Output the (x, y) coordinate of the center of the cell containing the given text.  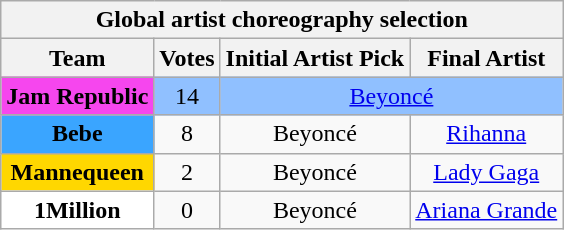
2 (187, 172)
Ariana Grande (486, 210)
Team (78, 58)
Rihanna (486, 134)
Mannequeen (78, 172)
8 (187, 134)
Lady Gaga (486, 172)
Jam Republic (78, 96)
Initial Artist Pick (315, 58)
Final Artist (486, 58)
0 (187, 210)
Global artist choreography selection (282, 20)
1Million (78, 210)
14 (187, 96)
Votes (187, 58)
Bebe (78, 134)
